For the text-containing cell, return its midpoint in [X, Y] coordinate format. 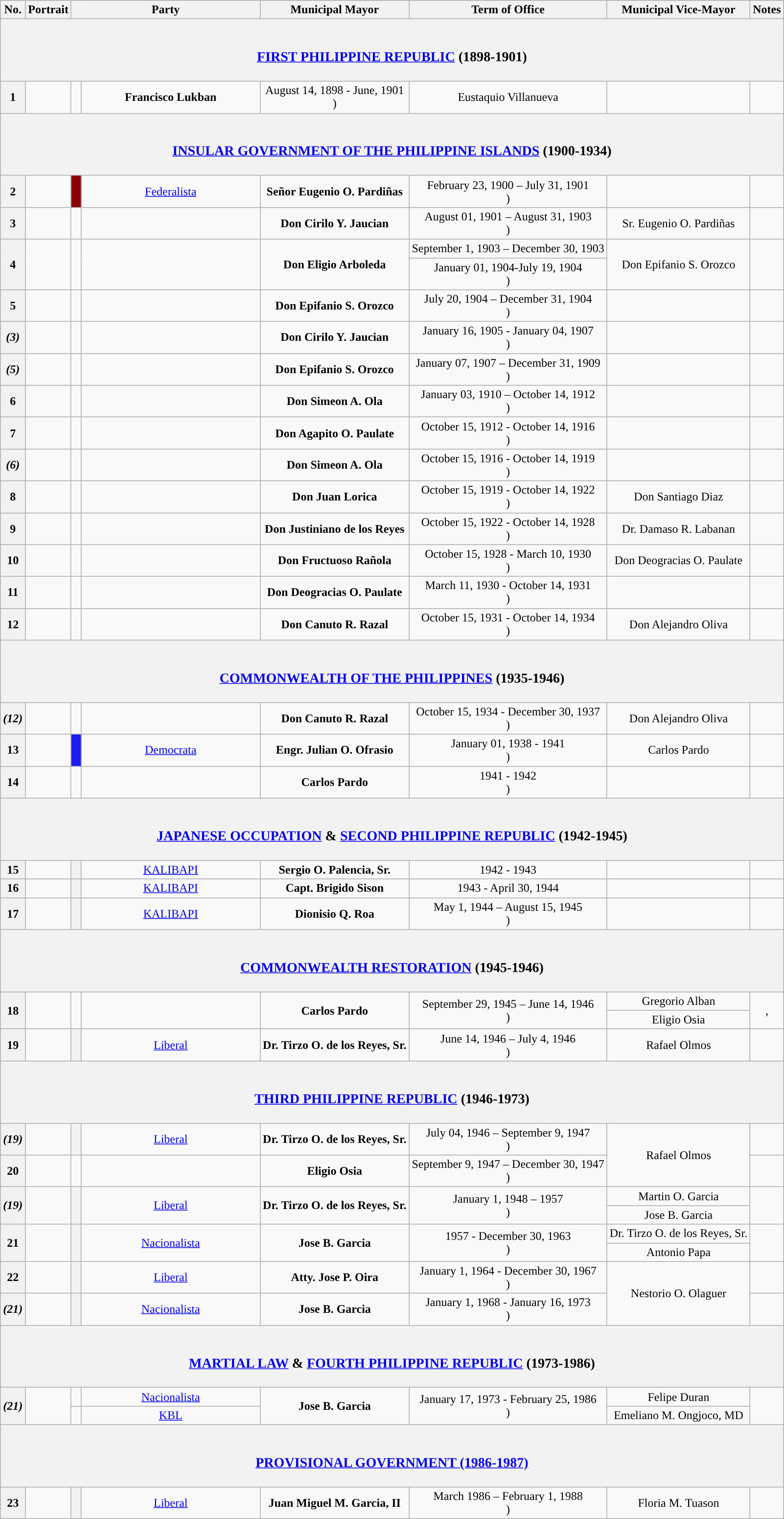
Don Santiago Diaz [678, 497]
Engr. Julian O. Ofrasio [335, 750]
18 [13, 1010]
March 11, 1930 - October 14, 1931 ) [508, 593]
Nestorio O. Olaguer [678, 1293]
(12) [13, 718]
October 15, 1916 - October 14, 1919 ) [508, 465]
October 15, 1934 - December 30, 1937 ) [508, 718]
Notes [767, 10]
October 15, 1922 - October 14, 1928 ) [508, 529]
January 1, 1968 - January 16, 1973 ) [508, 1309]
January 07, 1907 – December 31, 1909 ) [508, 369]
Don Eligio Arboleda [335, 264]
January 01, 1904-July 19, 1904 ) [508, 273]
(3) [13, 338]
July 04, 1946 – September 9, 1947 ) [508, 1139]
Floria M. Tuason [678, 1503]
Juan Miguel M. Garcia, II [335, 1503]
October 15, 1928 - March 10, 1930 ) [508, 560]
Municipal Vice-Mayor [678, 10]
January 17, 1973 - February 25, 1986 ) [508, 1406]
Gregorio Alban [678, 1001]
January 03, 1910 – October 14, 1912 ) [508, 402]
Party [165, 10]
10 [13, 560]
Emeliano M. Ongjoco, MD [678, 1415]
January 1, 1948 – 1957 ) [508, 1206]
May 1, 1944 – August 15, 1945 ) [508, 914]
September 29, 1945 – June 14, 1946 ) [508, 1010]
12 [13, 624]
Martin O. Garcia [678, 1196]
Federalista [171, 191]
5 [13, 306]
23 [13, 1503]
15 [13, 870]
Sr. Eugenio O. Pardiñas [678, 223]
13 [13, 750]
No. [13, 10]
Antonio Papa [678, 1252]
(6) [13, 465]
March 1986 – February 1, 1988 ) [508, 1503]
September 1, 1903 – December 30, 1903 [508, 248]
Municipal Mayor [335, 10]
September 9, 1947 – December 30, 1947 ) [508, 1171]
MARTIAL LAW & FOURTH PHILIPPINE REPUBLIC (1973-1986) [392, 1356]
Democrata [171, 750]
20 [13, 1171]
8 [13, 497]
Don Agapito O. Paulate [335, 433]
17 [13, 914]
INSULAR GOVERNMENT OF THE PHILIPPINE ISLANDS (1900-1934) [392, 144]
FIRST PHILIPPINE REPUBLIC (1898-1901) [392, 50]
1 [13, 97]
1957 - December 30, 1963 ) [508, 1243]
3 [13, 223]
October 15, 1912 - October 14, 1916 ) [508, 433]
Señor Eugenio O. Pardiñas [335, 191]
June 14, 1946 – July 4, 1946 ) [508, 1045]
7 [13, 433]
2 [13, 191]
21 [13, 1243]
August 14, 1898 - June, 1901 ) [335, 97]
4 [13, 264]
KBL [171, 1415]
1942 - 1943 [508, 870]
Sergio O. Palencia, Sr. [335, 870]
Term of Office [508, 10]
THIRD PHILIPPINE REPUBLIC (1946-1973) [392, 1092]
Francisco Lukban [171, 97]
(5) [13, 369]
January 1, 1964 - December 30, 1967 ) [508, 1277]
Felipe Duran [678, 1397]
January 01, 1938 - 1941 ) [508, 750]
Don Fructuoso Rañola [335, 560]
Dr. Damaso R. Labanan [678, 529]
January 16, 1905 - January 04, 1907 ) [508, 338]
, [767, 1010]
February 23, 1900 – July 31, 1901 ) [508, 191]
22 [13, 1277]
COMMONWEALTH OF THE PHILIPPINES (1935-1946) [392, 671]
Don Juan Lorica [335, 497]
Dionisio Q. Roa [335, 914]
1941 - 1942 ) [508, 783]
Capt. Brigido Sison [335, 888]
Eustaquio Villanueva [508, 97]
August 01, 1901 – August 31, 1903 ) [508, 223]
11 [13, 593]
1943 - April 30, 1944 [508, 888]
16 [13, 888]
9 [13, 529]
October 15, 1919 - October 14, 1922 ) [508, 497]
19 [13, 1045]
Don Justiniano de los Reyes [335, 529]
October 15, 1931 - October 14, 1934 ) [508, 624]
PROVISIONAL GOVERNMENT (1986-1987) [392, 1456]
Atty. Jose P. Oira [335, 1277]
Portrait [48, 10]
July 20, 1904 – December 31, 1904 ) [508, 306]
6 [13, 402]
14 [13, 783]
JAPANESE OCCUPATION & SECOND PHILIPPINE REPUBLIC (1942-1945) [392, 830]
COMMONWEALTH RESTORATION (1945-1946) [392, 961]
